Extract the [X, Y] coordinate from the center of the cell holding the provided text.  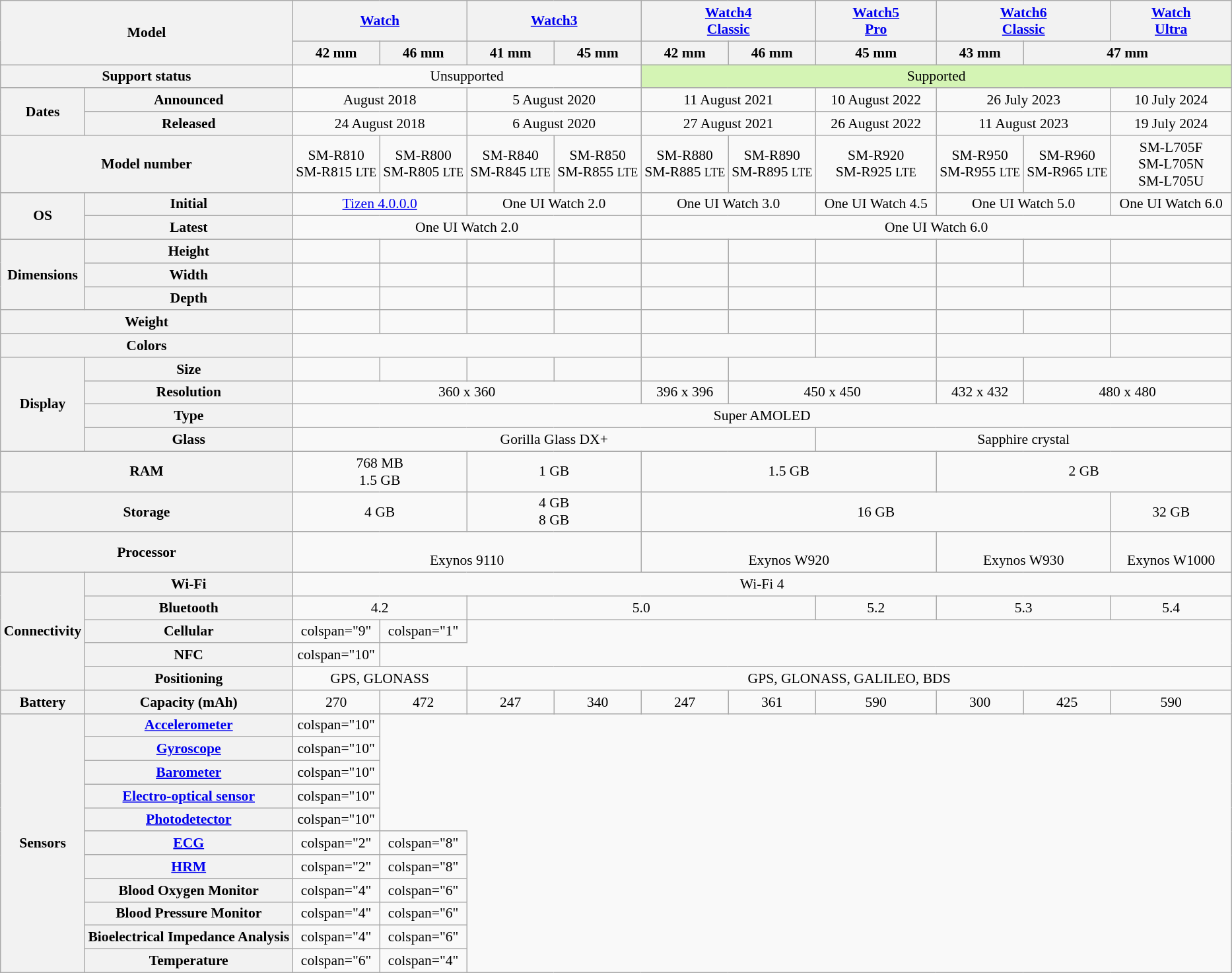
Blood Oxygen Monitor [189, 890]
SM-R810SM-R815 LTE [336, 164]
26 July 2023 [1023, 100]
Wi-Fi [189, 585]
Model [147, 33]
Colors [147, 345]
Display [43, 404]
colspan="9" [336, 631]
One UI Watch 5.0 [1023, 204]
Supported [936, 77]
RAM [147, 472]
Sapphire crystal [1023, 440]
Tizen 4.0.0.0 [380, 204]
Cellular [189, 631]
Storage [147, 511]
Type [189, 416]
Dates [43, 112]
300 [980, 702]
Processor [147, 552]
GPS, GLONASS, GALILEO, BDS [849, 678]
Released [189, 124]
4.2 [380, 608]
Exynos W930 [1023, 552]
colspan="1" [423, 631]
Unsupported [467, 77]
Gyroscope [189, 749]
Exynos 9110 [467, 552]
Blood Pressure Monitor [189, 914]
472 [423, 702]
One UI Watch 4.5 [875, 204]
SM-R920SM-R925 LTE [875, 164]
Dimensions [43, 275]
August 2018 [380, 100]
Latest [189, 228]
4 GB8 GB [554, 511]
SM-L705FSM-L705NSM-L705U [1171, 164]
Wi-Fi 4 [762, 585]
Connectivity [43, 631]
Weight [147, 322]
27 August 2021 [728, 124]
SM-R880SM-R885 LTE [685, 164]
32 GB [1171, 511]
47 mm [1128, 53]
Depth [189, 299]
Height [189, 252]
19 July 2024 [1171, 124]
24 August 2018 [380, 124]
43 mm [980, 53]
Resolution [189, 392]
SM-R850SM-R855 LTE [598, 164]
Photodetector [189, 820]
NFC [189, 655]
Exynos W1000 [1171, 552]
SM-R840SM-R845 LTE [510, 164]
SM-R890SM-R895 LTE [772, 164]
Model number [147, 164]
425 [1067, 702]
16 GB [875, 511]
Glass [189, 440]
768 MB1.5 GB [380, 472]
Watch6Classic [1023, 21]
Barometer [189, 773]
26 August 2022 [875, 124]
Exynos W920 [788, 552]
Watch [380, 21]
ECG [189, 844]
Support status [147, 77]
OS [43, 215]
Positioning [189, 678]
Watch4Classic [728, 21]
361 [772, 702]
Electro-optical sensor [189, 796]
1 GB [554, 472]
Bluetooth [189, 608]
One UI Watch 3.0 [728, 204]
Size [189, 369]
Width [189, 275]
10 July 2024 [1171, 100]
6 August 2020 [554, 124]
5.2 [875, 608]
5 August 2020 [554, 100]
11 August 2023 [1023, 124]
480 x 480 [1128, 392]
Bioelectrical Impedance Analysis [189, 937]
Watch3 [554, 21]
5.0 [641, 608]
5.4 [1171, 608]
5.3 [1023, 608]
Watch5Pro [875, 21]
10 August 2022 [875, 100]
4 GB [380, 511]
Announced [189, 100]
SM-R950SM-R955 LTE [980, 164]
270 [336, 702]
450 x 450 [832, 392]
SM-R800SM-R805 LTE [423, 164]
Capacity (mAh) [189, 702]
Super AMOLED [762, 416]
Temperature [189, 961]
Battery [43, 702]
2 GB [1084, 472]
396 x 396 [685, 392]
WatchUltra [1171, 21]
SM-R960SM-R965 LTE [1067, 164]
360 x 360 [467, 392]
1.5 GB [788, 472]
432 x 432 [980, 392]
Accelerometer [189, 725]
41 mm [510, 53]
340 [598, 702]
Sensors [43, 843]
Initial [189, 204]
GPS, GLONASS [380, 678]
HRM [189, 867]
11 August 2021 [728, 100]
Gorilla Glass DX+ [554, 440]
